Provide the [X, Y] coordinate of the cell's center where the given text is located.  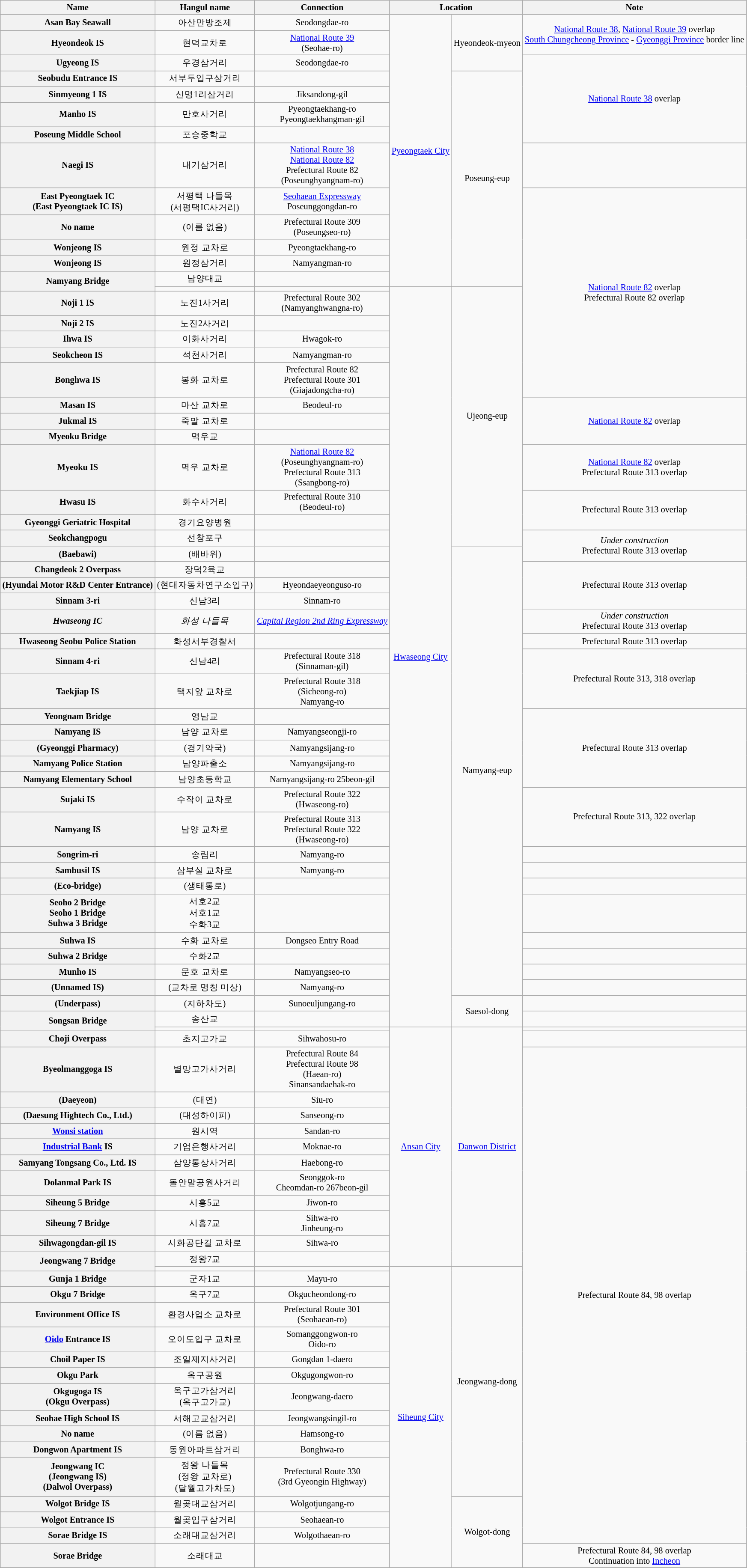
장덕2육교 [205, 569]
시흥7교 [205, 1223]
초지고가교 [205, 1038]
Sorae Bridge IS [78, 1535]
Namyangseongji-ro [322, 732]
Dolanmal Park IS [78, 1183]
Namyangseo-ro [322, 972]
Bonghwa-ro [322, 1449]
옥구공원 [205, 1375]
Capital Region 2nd Ring Expressway [322, 621]
National Route 39(Seohae-ro) [322, 43]
동원아파트삼거리 [205, 1449]
Haebong-ro [322, 1163]
죽말 교차로 [205, 421]
월곶대교삼거리 [205, 1504]
Sinmyeong 1 IS [78, 94]
Okgugoga IS(Okgu Overpass) [78, 1397]
시흥5교 [205, 1203]
Sanseong-ro [322, 1116]
Hamsong-ro [322, 1434]
Seokcheon IS [78, 354]
돌안말공원사거리 [205, 1183]
월곶입구삼거리 [205, 1520]
Moknae-ro [322, 1146]
Prefectural Route 84Prefectural Route 98(Haean-ro)Sinansandaehak-ro [322, 1069]
Sorae Bridge [78, 1556]
Naegi IS [78, 165]
Prefectural Route 310(Beodeul-ro) [322, 502]
조일제지사거리 [205, 1360]
Sinnam 4-ri [78, 661]
Dongwon Apartment IS [78, 1449]
Environment Office IS [78, 1315]
(Hyundai Motor R&D Center Entrance) [78, 585]
노진2사거리 [205, 324]
Okgu 7 Bridge [78, 1294]
Suhwa IS [78, 941]
화수사거리 [205, 502]
East Pyeongtaek IC(East Pyeongtaek IC IS) [78, 201]
Jiwon-ro [322, 1203]
Jeongwangsingil-ro [322, 1418]
National Route 82 overlap [634, 421]
Munho IS [78, 972]
Prefectural Route 318(Sinnaman-gil) [322, 661]
Prefectural Route 322(Hwaseong-ro) [322, 800]
Gongdan 1-daero [322, 1360]
Seonggok-roCheomdan-ro 267beon-gil [322, 1183]
환경사업소 교차로 [205, 1315]
소래대교 [205, 1556]
Siheung 7 Bridge [78, 1223]
삼양통상사거리 [205, 1163]
National Route 38, National Route 39 overlapSouth Chungcheong Province - Gyeonggi Province border line [634, 35]
Namyang-eup [487, 771]
포승중학교 [205, 134]
(Unnamed IS) [78, 987]
(교차로 명칭 미상) [205, 987]
Jeongwang IC(Jeongwang IS)(Dalwol Overpass) [78, 1477]
화성 나들목 [205, 621]
Oido Entrance IS [78, 1339]
원정 교차로 [205, 247]
수화2교 [205, 956]
정왕7교 [205, 1259]
Ugyeong IS [78, 62]
(Gyeonggi Pharmacy) [78, 748]
Prefectural Route 313, 322 overlap [634, 817]
별망고가사거리 [205, 1069]
Noji 1 IS [78, 303]
Prefectural Route 301(Seohaean-ro) [322, 1315]
Sihwa-roJinheung-ro [322, 1223]
정왕 나들목(정왕 교차로)(달월고가차도) [205, 1477]
Noji 2 IS [78, 324]
(현대자동차연구소입구) [205, 585]
Seokchangpogu [78, 538]
Siheung City [420, 1417]
Hwasu IS [78, 502]
Industrial Bank IS [78, 1146]
Wolgothaean-ro [322, 1535]
Sinnam 3-ri [78, 601]
선창포구 [205, 538]
송산교 [205, 1019]
Sujaki IS [78, 800]
Sunoeuljungang-ro [322, 1003]
Seoho 2 BridgeSeoho 1 BridgeSuhwa 3 Bridge [78, 913]
우경삼거리 [205, 62]
Saesol-dong [487, 1011]
Siheung 5 Bridge [78, 1203]
Myeoku Bridge [78, 437]
Masan IS [78, 405]
Hangul name [205, 7]
(배바위) [205, 554]
Ihwa IS [78, 339]
봉화 교차로 [205, 380]
Prefectural Route 82Prefectural Route 301(Giajadongcha-ro) [322, 380]
신명1리삼거리 [205, 94]
Sihwahosu-ro [322, 1038]
Pyeongtaekhang-ro [322, 247]
Namyangsijang-ro 25beon-gil [322, 779]
Pyeongtaek City [420, 151]
노진1사거리 [205, 303]
(경기약국) [205, 748]
Ujeong-eup [487, 417]
Location [456, 7]
National Route 38 overlap [634, 98]
(Eco-bridge) [78, 886]
Poseung-eup [487, 179]
Songrim-ri [78, 854]
Gyeonggi Geriatric Hospital [78, 522]
Prefectural Route 318(Sicheong-ro)Namyang-ro [322, 691]
서호2교서호1교수화3교 [205, 913]
Prefectural Route 84, 98 overlapContinuation into Incheon [634, 1556]
Mayu-ro [322, 1279]
옥구7교 [205, 1294]
송림리 [205, 854]
Yeongnam Bridge [78, 717]
택지앞 교차로 [205, 691]
Suhwa 2 Bridge [78, 956]
옥구고가삼거리(옥구고가교) [205, 1397]
경기요양병원 [205, 522]
Pyeongtaekhang-roPyeongtaekhangman-gil [322, 114]
Namyang Bridge [78, 281]
Bonghwa IS [78, 380]
Prefectural Route 313, 318 overlap [634, 679]
Namyang Elementary School [78, 779]
Hwaseong IC [78, 621]
소래대교삼거리 [205, 1535]
(대성하이피) [205, 1116]
서부두입구삼거리 [205, 79]
남양파출소 [205, 764]
(대연) [205, 1099]
(지하차도) [205, 1003]
Hyeondeok IS [78, 43]
Seobudu Entrance IS [78, 79]
Wolgotjungang-ro [322, 1504]
Name [78, 7]
삼부실 교차로 [205, 871]
Manho IS [78, 114]
Somanggongwon-roOido-ro [322, 1339]
현덕교차로 [205, 43]
멱우 교차로 [205, 467]
Wonsi station [78, 1131]
영남교 [205, 717]
Jeongwang-daero [322, 1397]
(Baebawi) [78, 554]
National Route 38National Route 82Prefectural Route 82(Poseunghyangnam-ro) [322, 165]
멱우교 [205, 437]
기업은행사거리 [205, 1146]
문호 교차로 [205, 972]
이화사거리 [205, 339]
Okgu Park [78, 1375]
아산만방조제 [205, 22]
수작이 교차로 [205, 800]
석천사거리 [205, 354]
원정삼거리 [205, 263]
Okgucheondong-ro [322, 1294]
Note [634, 7]
Hyeondeok-myeon [487, 43]
Wolgot Entrance IS [78, 1520]
Choil Paper IS [78, 1360]
Myeoku IS [78, 467]
서평택 나들목(서평택IC사거리) [205, 201]
Dongseo Entry Road [322, 941]
(Underpass) [78, 1003]
Sihwagongdan-gil IS [78, 1243]
Hwaseong City [420, 657]
Poseung Middle School [78, 134]
서해고교삼거리 [205, 1418]
(Daeyeon) [78, 1099]
Songsan Bridge [78, 1021]
Prefectural Route 84, 98 overlap [634, 1295]
Okgugongwon-ro [322, 1375]
Byeolmanggoga IS [78, 1069]
National Route 82(Poseunghyangnam-ro)Prefectural Route 313(Ssangbong-ro) [322, 467]
National Route 82 overlapPrefectural Route 313 overlap [634, 467]
Wolgot Bridge IS [78, 1504]
Seohae High School IS [78, 1418]
시화공단길 교차로 [205, 1243]
오이도입구 교차로 [205, 1339]
남양대교 [205, 279]
Siu-ro [322, 1099]
Beodeul-ro [322, 405]
Taekjiap IS [78, 691]
Jiksandong-gil [322, 94]
수화 교차로 [205, 941]
내기삼거리 [205, 165]
Sambusil IS [78, 871]
만호사거리 [205, 114]
화성서부경찰서 [205, 641]
Jeongwang-dong [487, 1381]
Changdeok 2 Overpass [78, 569]
남양초등학교 [205, 779]
신남4리 [205, 661]
신남3리 [205, 601]
Prefectural Route 309(Poseungseo-ro) [322, 227]
Wolgot-dong [487, 1532]
Danwon District [487, 1146]
Sinnam-ro [322, 601]
Choji Overpass [78, 1038]
Prefectural Route 313Prefectural Route 322(Hwaseong-ro) [322, 829]
National Route 82 overlapPrefectural Route 82 overlap [634, 292]
Seohaean ExpresswayPoseunggongdan-ro [322, 201]
Hyeondaeyeonguso-ro [322, 585]
원시역 [205, 1131]
Connection [322, 7]
Jukmal IS [78, 421]
Jeongwang 7 Bridge [78, 1261]
Hwagok-ro [322, 339]
Sihwa-ro [322, 1243]
Prefectural Route 330(3rd Gyeongin Highway) [322, 1477]
마산 교차로 [205, 405]
Seohaean-ro [322, 1520]
Samyang Tongsang Co., Ltd. IS [78, 1163]
군자1교 [205, 1279]
Sandan-ro [322, 1131]
Asan Bay Seawall [78, 22]
(Daesung Hightech Co., Ltd.) [78, 1116]
Hwaseong Seobu Police Station [78, 641]
Namyang Police Station [78, 764]
(생태통로) [205, 886]
Prefectural Route 302(Namyanghwangna-ro) [322, 303]
Ansan City [420, 1146]
Gunja 1 Bridge [78, 1279]
